Output the (X, Y) coordinate of the center of the cell containing the given text.  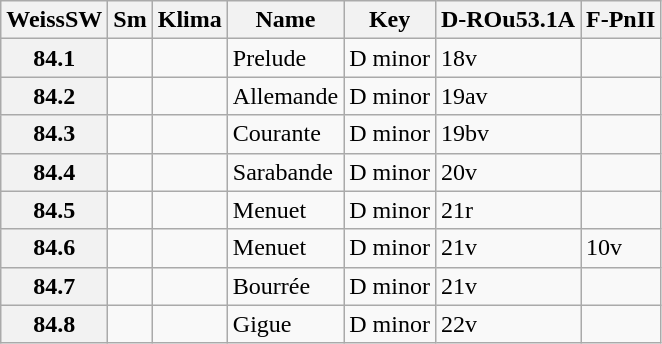
84.8 (54, 324)
WeissSW (54, 20)
Sm (130, 20)
F-PnII (620, 20)
84.4 (54, 172)
Bourrée (285, 286)
Allemande (285, 96)
Name (285, 20)
19bv (508, 134)
84.1 (54, 58)
84.5 (54, 210)
10v (620, 248)
Courante (285, 134)
21r (508, 210)
84.6 (54, 248)
84.2 (54, 96)
18v (508, 58)
Sarabande (285, 172)
84.7 (54, 286)
Klima (190, 20)
84.3 (54, 134)
D-ROu53.1A (508, 20)
Gigue (285, 324)
Prelude (285, 58)
Key (390, 20)
20v (508, 172)
22v (508, 324)
19av (508, 96)
